Return [X, Y] of the center of cell containing provided text 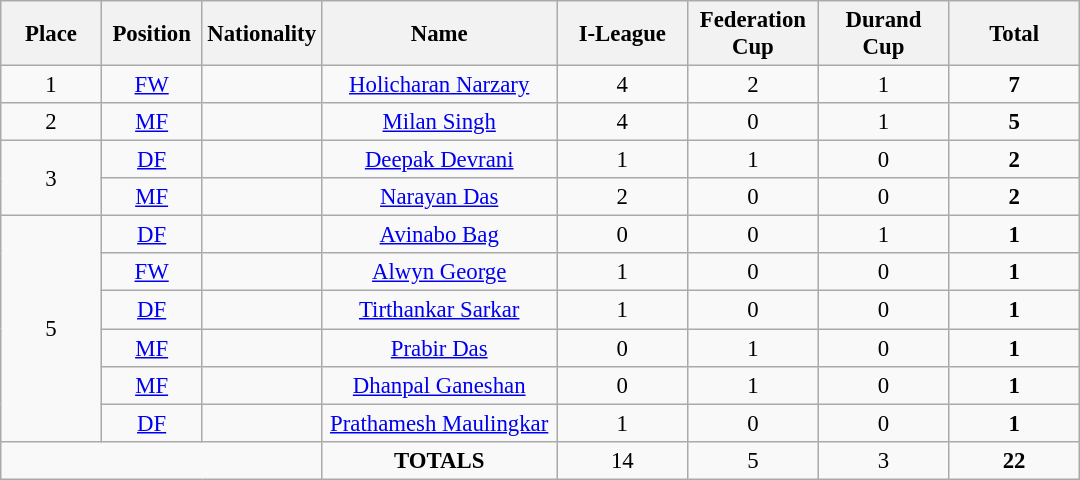
14 [622, 460]
Holicharan Narzary [439, 85]
Narayan Das [439, 197]
Name [439, 34]
Deepak Devrani [439, 160]
I-League [622, 34]
Nationality [262, 34]
Avinabo Bag [439, 235]
Milan Singh [439, 122]
Prathamesh Maulingkar [439, 423]
Tirthankar Sarkar [439, 310]
TOTALS [439, 460]
Position [152, 34]
22 [1014, 460]
Total [1014, 34]
Place [52, 34]
Alwyn George [439, 273]
Federation Cup [754, 34]
Durand Cup [884, 34]
7 [1014, 85]
Dhanpal Ganeshan [439, 385]
Prabir Das [439, 348]
